Pinpoint the cell where the given text exists, returning its [x, y] midpoint coordinate. 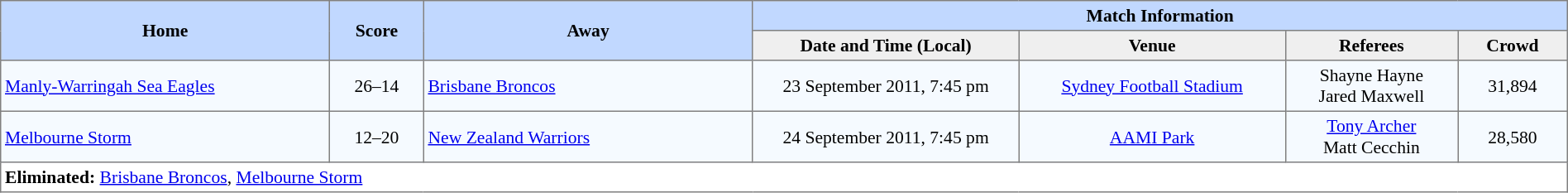
Melbourne Storm [165, 137]
Away [588, 31]
Manly-Warringah Sea Eagles [165, 86]
AAMI Park [1152, 137]
Shayne HayneJared Maxwell [1371, 86]
Tony ArcherMatt Cecchin [1371, 137]
Date and Time (Local) [886, 46]
Referees [1371, 46]
Venue [1152, 46]
Sydney Football Stadium [1152, 86]
23 September 2011, 7:45 pm [886, 86]
Brisbane Broncos [588, 86]
Home [165, 31]
26–14 [377, 86]
12–20 [377, 137]
Match Information [1159, 16]
24 September 2011, 7:45 pm [886, 137]
Crowd [1513, 46]
Eliminated: Brisbane Broncos, Melbourne Storm [784, 177]
New Zealand Warriors [588, 137]
Score [377, 31]
28,580 [1513, 137]
31,894 [1513, 86]
